Pinpoint the cell where the given text exists, returning its [x, y] midpoint coordinate. 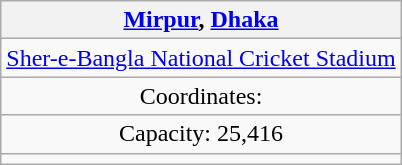
Sher-e-Bangla National Cricket Stadium [201, 58]
Mirpur, Dhaka [201, 20]
Capacity: 25,416 [201, 134]
Coordinates: [201, 96]
